Provide the [x, y] coordinate of the cell's center where the given text is located.  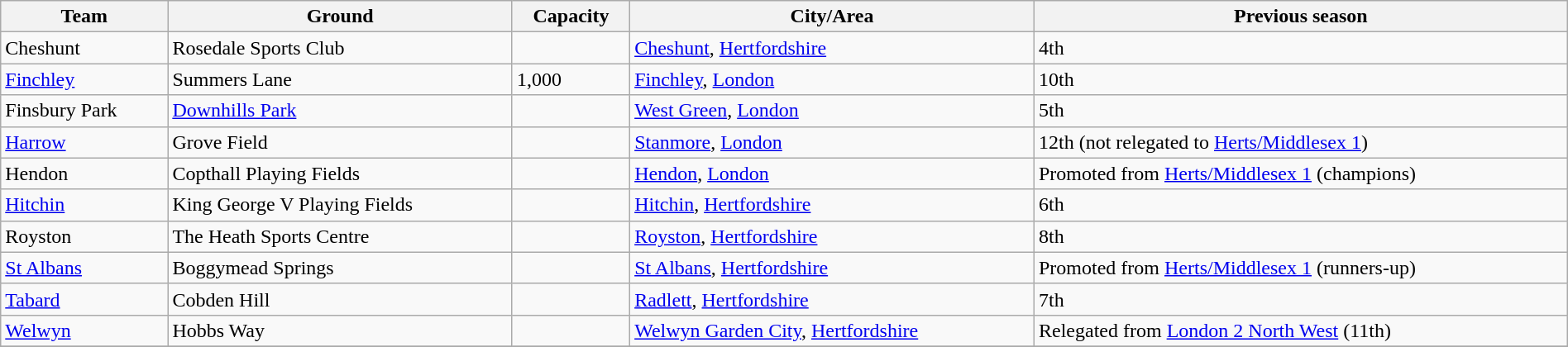
Grove Field [341, 142]
Cheshunt [84, 48]
Summers Lane [341, 79]
Hitchin, Hertfordshire [832, 205]
7th [1300, 299]
8th [1300, 236]
Ground [341, 17]
Cheshunt, Hertfordshire [832, 48]
Hendon [84, 173]
12th (not relegated to Herts/Middlesex 1) [1300, 142]
Hitchin [84, 205]
West Green, London [832, 111]
5th [1300, 111]
Downhills Park [341, 111]
1,000 [571, 79]
St Albans, Hertfordshire [832, 268]
Harrow [84, 142]
Hendon, London [832, 173]
Finchley [84, 79]
St Albans [84, 268]
Team [84, 17]
Finchley, London [832, 79]
Tabard [84, 299]
Relegated from London 2 North West (11th) [1300, 330]
King George V Playing Fields [341, 205]
Rosedale Sports Club [341, 48]
Boggymead Springs [341, 268]
Radlett, Hertfordshire [832, 299]
6th [1300, 205]
Promoted from Herts/Middlesex 1 (champions) [1300, 173]
Copthall Playing Fields [341, 173]
10th [1300, 79]
Finsbury Park [84, 111]
Cobden Hill [341, 299]
Royston [84, 236]
Promoted from Herts/Middlesex 1 (runners-up) [1300, 268]
Welwyn Garden City, Hertfordshire [832, 330]
Previous season [1300, 17]
Welwyn [84, 330]
Royston, Hertfordshire [832, 236]
Stanmore, London [832, 142]
Hobbs Way [341, 330]
Capacity [571, 17]
4th [1300, 48]
City/Area [832, 17]
The Heath Sports Centre [341, 236]
